Return [x, y] of the center of cell containing provided text 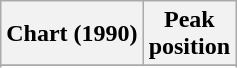
Peakposition [189, 34]
Chart (1990) [72, 34]
